Detect which cell encompasses the target text, then output its [x, y] center coordinate. 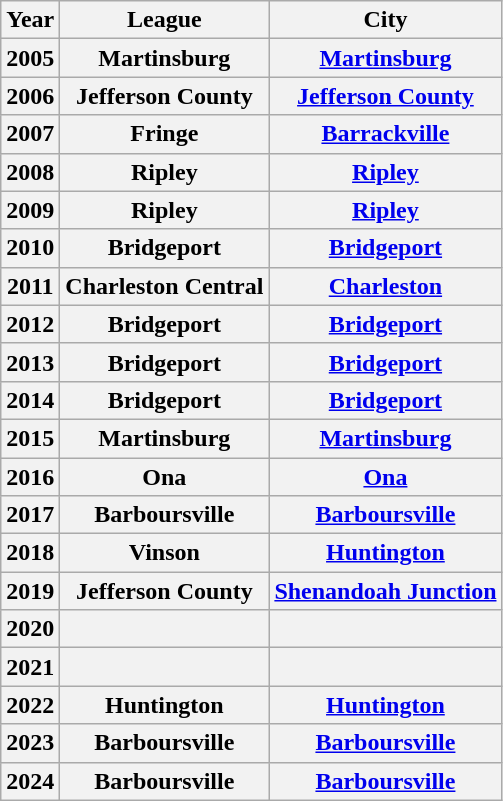
Fringe [164, 134]
League [164, 20]
2016 [30, 477]
City [386, 20]
2024 [30, 781]
2017 [30, 515]
2005 [30, 58]
2009 [30, 210]
2015 [30, 438]
Charleston [386, 286]
2014 [30, 400]
2011 [30, 286]
2021 [30, 667]
Barrackville [386, 134]
2012 [30, 324]
Shenandoah Junction [386, 591]
Charleston Central [164, 286]
Year [30, 20]
2008 [30, 172]
2023 [30, 743]
Vinson [164, 553]
2010 [30, 248]
2020 [30, 629]
2007 [30, 134]
2013 [30, 362]
2019 [30, 591]
2018 [30, 553]
2006 [30, 96]
2022 [30, 705]
